Locate the cell with the specified text and output its [x, y] center coordinate. 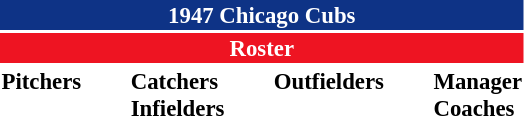
1947 Chicago Cubs [262, 15]
Roster [262, 48]
